Capture the cell that displays the provided text and extract its (x, y) central coordinate. 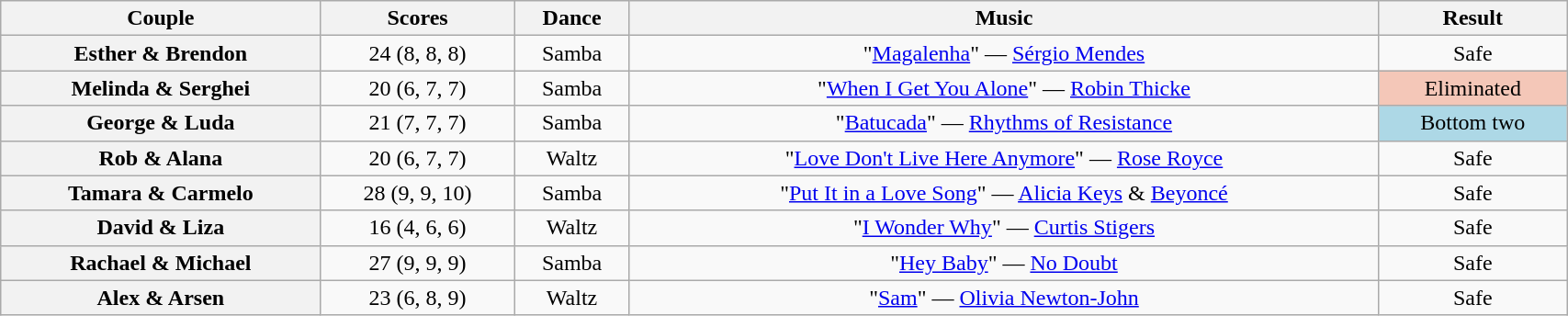
"When I Get You Alone" — Robin Thicke (1004, 88)
Music (1004, 18)
Bottom two (1473, 123)
"Batucada" — Rhythms of Resistance (1004, 123)
David & Liza (161, 228)
"Sam" — Olivia Newton-John (1004, 298)
21 (7, 7, 7) (417, 123)
Rachael & Michael (161, 263)
23 (6, 8, 9) (417, 298)
Eliminated (1473, 88)
Tamara & Carmelo (161, 193)
"I Wonder Why" — Curtis Stigers (1004, 228)
"Hey Baby" — No Doubt (1004, 263)
Rob & Alana (161, 158)
Scores (417, 18)
Result (1473, 18)
Couple (161, 18)
Melinda & Serghei (161, 88)
Esther & Brendon (161, 53)
27 (9, 9, 9) (417, 263)
"Put It in a Love Song" — Alicia Keys & Beyoncé (1004, 193)
"Love Don't Live Here Anymore" — Rose Royce (1004, 158)
16 (4, 6, 6) (417, 228)
28 (9, 9, 10) (417, 193)
Alex & Arsen (161, 298)
George & Luda (161, 123)
24 (8, 8, 8) (417, 53)
"Magalenha" — Sérgio Mendes (1004, 53)
Dance (571, 18)
